For the text-containing cell, return its midpoint in (x, y) coordinate format. 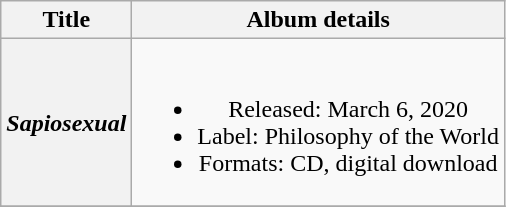
Released: March 6, 2020Label: Philosophy of the WorldFormats: CD, digital download (318, 122)
Album details (318, 20)
Title (66, 20)
Sapiosexual (66, 122)
